Provide the [x, y] coordinate of the cell's center where the given text is located.  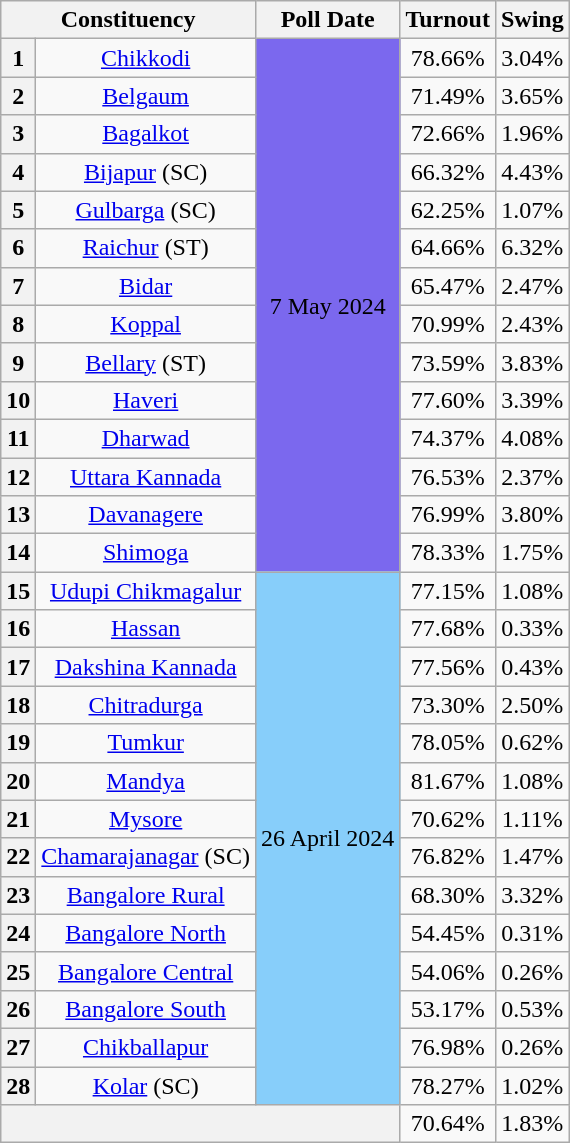
27 [18, 1047]
65.47% [448, 286]
7 [18, 286]
74.37% [448, 438]
4.08% [532, 438]
Davanagere [146, 515]
Chitradurga [146, 705]
24 [18, 933]
2.37% [532, 477]
Bangalore Central [146, 971]
73.59% [448, 362]
78.27% [448, 1085]
Chikkodi [146, 58]
Gulbarga (SC) [146, 210]
3.83% [532, 362]
Bangalore Rural [146, 895]
2.47% [532, 286]
Uttara Kannada [146, 477]
81.67% [448, 781]
13 [18, 515]
Raichur (ST) [146, 248]
Tumkur [146, 743]
Shimoga [146, 553]
Chikballapur [146, 1047]
2 [18, 96]
2.43% [532, 324]
62.25% [448, 210]
Koppal [146, 324]
54.06% [448, 971]
Constituency [128, 20]
0.33% [532, 629]
Bangalore North [146, 933]
71.49% [448, 96]
1.96% [532, 134]
3.80% [532, 515]
Dakshina Kannada [146, 667]
2.50% [532, 705]
Bijapur (SC) [146, 172]
Belgaum [146, 96]
Bangalore South [146, 1009]
17 [18, 667]
70.99% [448, 324]
64.66% [448, 248]
Bagalkot [146, 134]
5 [18, 210]
1 [18, 58]
6.32% [532, 248]
76.53% [448, 477]
9 [18, 362]
73.30% [448, 705]
76.99% [448, 515]
Bellary (ST) [146, 362]
1.07% [532, 210]
1.02% [532, 1085]
70.62% [448, 819]
25 [18, 971]
15 [18, 591]
66.32% [448, 172]
20 [18, 781]
77.15% [448, 591]
Dharwad [146, 438]
78.33% [448, 553]
18 [18, 705]
14 [18, 553]
0.31% [532, 933]
78.66% [448, 58]
Chamarajanagar (SC) [146, 857]
77.56% [448, 667]
0.43% [532, 667]
Mandya [146, 781]
Kolar (SC) [146, 1085]
28 [18, 1085]
3.32% [532, 895]
11 [18, 438]
1.47% [532, 857]
19 [18, 743]
76.98% [448, 1047]
Turnout [448, 20]
76.82% [448, 857]
26 April 2024 [327, 838]
6 [18, 248]
0.53% [532, 1009]
54.45% [448, 933]
1.11% [532, 819]
3.04% [532, 58]
3 [18, 134]
Bidar [146, 286]
3.39% [532, 400]
77.68% [448, 629]
70.64% [448, 1124]
3.65% [532, 96]
7 May 2024 [327, 306]
72.66% [448, 134]
10 [18, 400]
Poll Date [327, 20]
1.83% [532, 1124]
Hassan [146, 629]
Haveri [146, 400]
16 [18, 629]
4.43% [532, 172]
68.30% [448, 895]
0.62% [532, 743]
23 [18, 895]
77.60% [448, 400]
21 [18, 819]
78.05% [448, 743]
26 [18, 1009]
4 [18, 172]
22 [18, 857]
8 [18, 324]
12 [18, 477]
53.17% [448, 1009]
Udupi Chikmagalur [146, 591]
Swing [532, 20]
1.75% [532, 553]
Mysore [146, 819]
